Identify which cell holds the provided text, then report its [x, y] central coordinate. 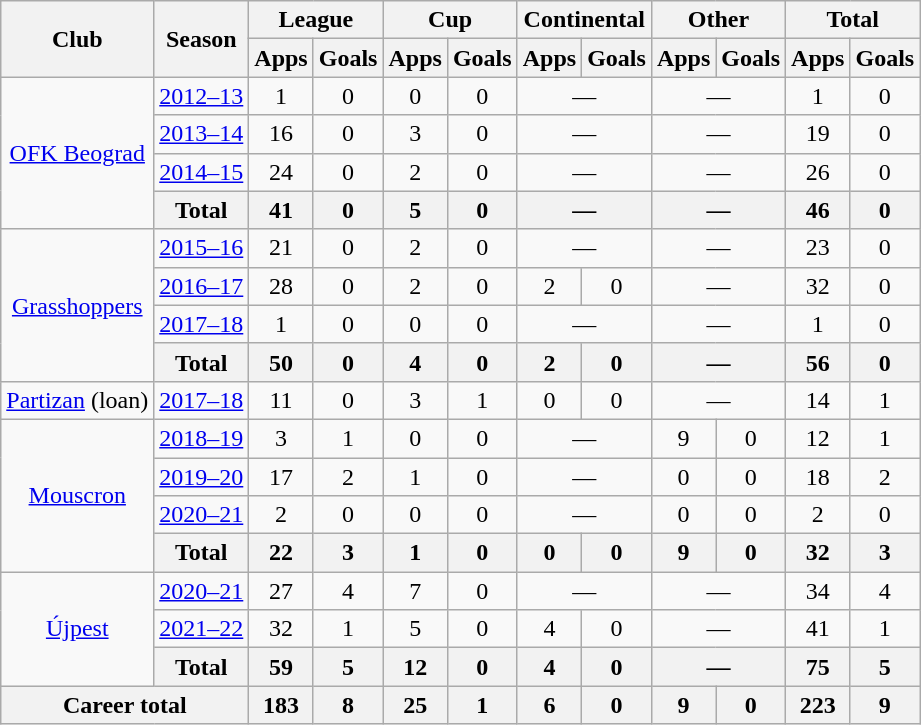
League [316, 20]
24 [281, 172]
25 [415, 705]
18 [818, 477]
183 [281, 705]
7 [415, 591]
2018–19 [202, 438]
Career total [125, 705]
Újpest [78, 629]
21 [281, 248]
75 [818, 667]
22 [281, 553]
223 [818, 705]
2012–13 [202, 96]
8 [348, 705]
2019–20 [202, 477]
19 [818, 134]
Season [202, 39]
16 [281, 134]
28 [281, 286]
Club [78, 39]
50 [281, 362]
Partizan (loan) [78, 400]
11 [281, 400]
2013–14 [202, 134]
23 [818, 248]
26 [818, 172]
Mouscron [78, 495]
14 [818, 400]
6 [549, 705]
59 [281, 667]
2015–16 [202, 248]
27 [281, 591]
Grasshoppers [78, 305]
Continental [584, 20]
56 [818, 362]
34 [818, 591]
2016–17 [202, 286]
46 [818, 210]
2014–15 [202, 172]
17 [281, 477]
Cup [450, 20]
2021–22 [202, 629]
Other [718, 20]
OFK Beograd [78, 153]
